Identify which cell holds the provided text, then report its [x, y] central coordinate. 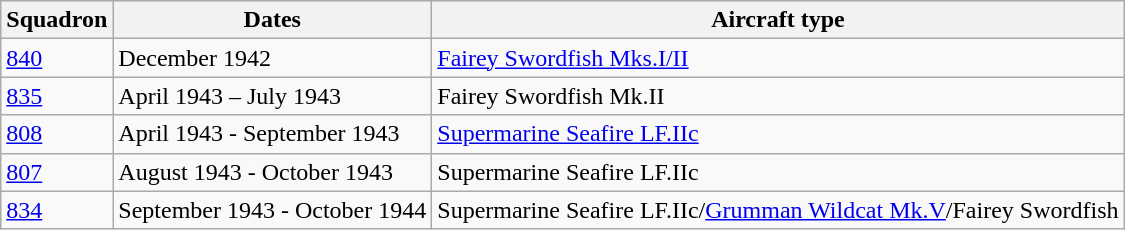
840 [57, 58]
Fairey Swordfish Mks.I/II [778, 58]
Dates [272, 20]
Aircraft type [778, 20]
834 [57, 210]
835 [57, 96]
April 1943 – July 1943 [272, 96]
December 1942 [272, 58]
Supermarine Seafire LF.IIc/Grumman Wildcat Mk.V/Fairey Swordfish [778, 210]
September 1943 - October 1944 [272, 210]
Squadron [57, 20]
August 1943 - October 1943 [272, 172]
807 [57, 172]
808 [57, 134]
Fairey Swordfish Mk.II [778, 96]
April 1943 - September 1943 [272, 134]
